Scan for the cell matching the given text and deliver its (x, y) coordinate at center. 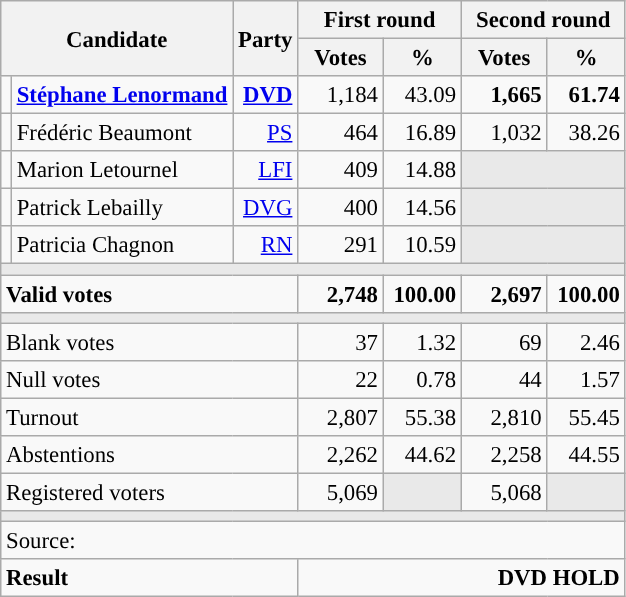
10.59 (422, 245)
5,069 (341, 492)
5,068 (504, 492)
44.55 (586, 455)
400 (341, 208)
Candidate (117, 38)
LFI (266, 170)
2,258 (504, 455)
2.46 (586, 342)
DVG (266, 208)
Frédéric Beaumont (122, 133)
Source: (313, 540)
61.74 (586, 95)
DVD HOLD (462, 578)
291 (341, 245)
44 (504, 379)
38.26 (586, 133)
Registered voters (150, 492)
First round (380, 20)
22 (341, 379)
Abstentions (150, 455)
Party (266, 38)
Blank votes (150, 342)
55.45 (586, 417)
2,810 (504, 417)
14.88 (422, 170)
409 (341, 170)
55.38 (422, 417)
464 (341, 133)
1,184 (341, 95)
Patricia Chagnon (122, 245)
37 (341, 342)
Second round (543, 20)
1.57 (586, 379)
69 (504, 342)
44.62 (422, 455)
Result (150, 578)
2,748 (341, 294)
Stéphane Lenormand (122, 95)
2,262 (341, 455)
Patrick Lebailly (122, 208)
Null votes (150, 379)
16.89 (422, 133)
0.78 (422, 379)
Valid votes (150, 294)
1.32 (422, 342)
1,032 (504, 133)
43.09 (422, 95)
Turnout (150, 417)
DVD (266, 95)
2,807 (341, 417)
2,697 (504, 294)
PS (266, 133)
14.56 (422, 208)
1,665 (504, 95)
RN (266, 245)
Marion Letournel (122, 170)
